Output the (X, Y) coordinate of the center of the cell containing the given text.  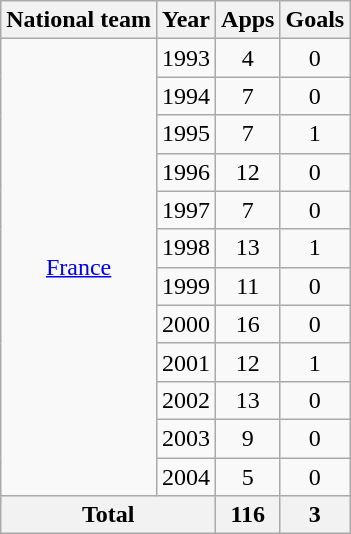
Total (108, 515)
1996 (186, 172)
2000 (186, 324)
1999 (186, 286)
5 (248, 477)
9 (248, 438)
11 (248, 286)
16 (248, 324)
1997 (186, 210)
2001 (186, 362)
Year (186, 20)
National team (79, 20)
1993 (186, 58)
1995 (186, 134)
4 (248, 58)
2003 (186, 438)
2004 (186, 477)
Goals (315, 20)
3 (315, 515)
2002 (186, 400)
116 (248, 515)
1998 (186, 248)
Apps (248, 20)
1994 (186, 96)
France (79, 268)
